Scan for the cell matching the given text and deliver its (X, Y) coordinate at center. 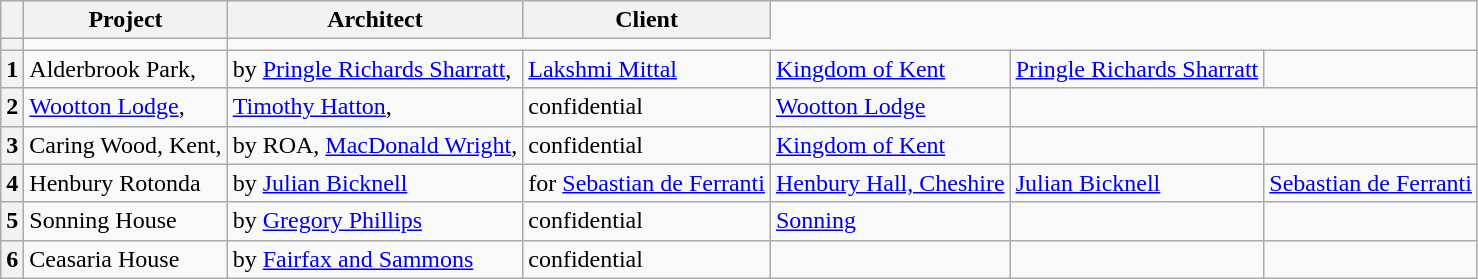
1 (12, 69)
by Gregory Phillips (375, 221)
Pringle Richards Sharratt (1137, 69)
Julian Bicknell (1137, 183)
Sonning (890, 221)
Wootton Lodge (890, 107)
by Pringle Richards Sharratt, (375, 69)
5 (12, 221)
6 (12, 259)
Sebastian de Ferranti (1371, 183)
4 (12, 183)
Timothy Hatton, (375, 107)
Client (647, 20)
Project (126, 20)
Henbury Hall, Cheshire (890, 183)
Alderbrook Park, (126, 69)
by ROA, MacDonald Wright, (375, 145)
by Julian Bicknell (375, 183)
Sonning House (126, 221)
Architect (375, 20)
by Fairfax and Sammons (375, 259)
Ceasaria House (126, 259)
3 (12, 145)
Henbury Rotonda (126, 183)
2 (12, 107)
for Sebastian de Ferranti (647, 183)
Lakshmi Mittal (647, 69)
Wootton Lodge, (126, 107)
Caring Wood, Kent, (126, 145)
